Return (x, y) of the center of cell containing provided text 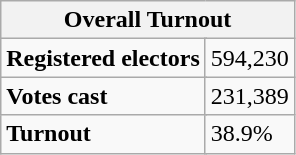
Turnout (104, 134)
594,230 (250, 58)
Registered electors (104, 58)
Overall Turnout (148, 20)
38.9% (250, 134)
Votes cast (104, 96)
231,389 (250, 96)
